Pinpoint the cell where the given text exists, returning its (x, y) midpoint coordinate. 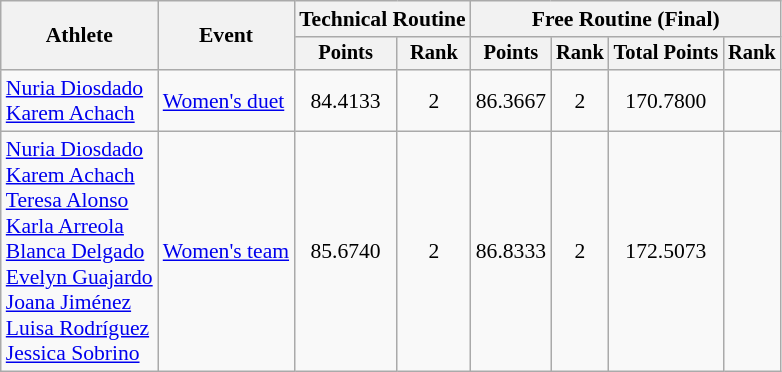
Event (226, 36)
Nuria DiosdadoKarem Achach (80, 100)
Nuria DiosdadoKarem AchachTeresa AlonsoKarla ArreolaBlanca DelgadoEvelyn GuajardoJoana JiménezLuisa RodríguezJessica Sobrino (80, 252)
170.7800 (666, 100)
Free Routine (Final) (626, 19)
Total Points (666, 54)
86.8333 (511, 252)
84.4133 (346, 100)
Women's team (226, 252)
Athlete (80, 36)
Women's duet (226, 100)
85.6740 (346, 252)
Technical Routine (382, 19)
86.3667 (511, 100)
172.5073 (666, 252)
